Search for the cell housing the specified text and yield its [X, Y] center coordinate. 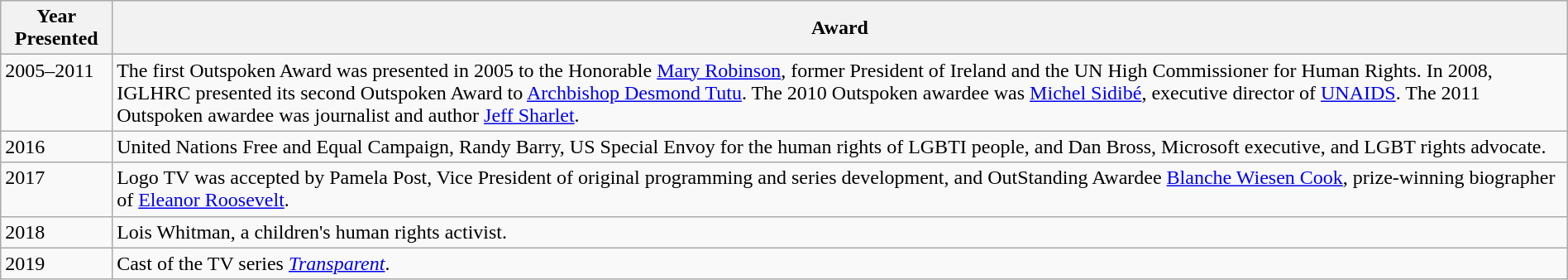
2005–2011 [56, 93]
2018 [56, 232]
2019 [56, 263]
Lois Whitman, a children's human rights activist. [840, 232]
2016 [56, 147]
2017 [56, 189]
Award [840, 28]
Year Presented [56, 28]
Cast of the TV series Transparent. [840, 263]
